Detect which cell encompasses the target text, then output its (x, y) center coordinate. 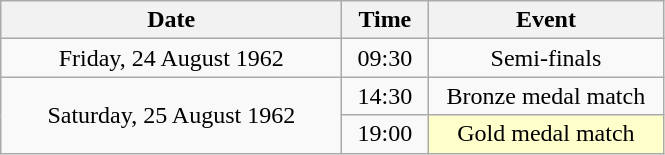
Bronze medal match (546, 96)
14:30 (385, 96)
Date (172, 20)
Saturday, 25 August 1962 (172, 115)
Event (546, 20)
19:00 (385, 134)
Friday, 24 August 1962 (172, 58)
Semi-finals (546, 58)
09:30 (385, 58)
Time (385, 20)
Gold medal match (546, 134)
